From the cell containing the given text, extract its center point as (x, y) coordinate. 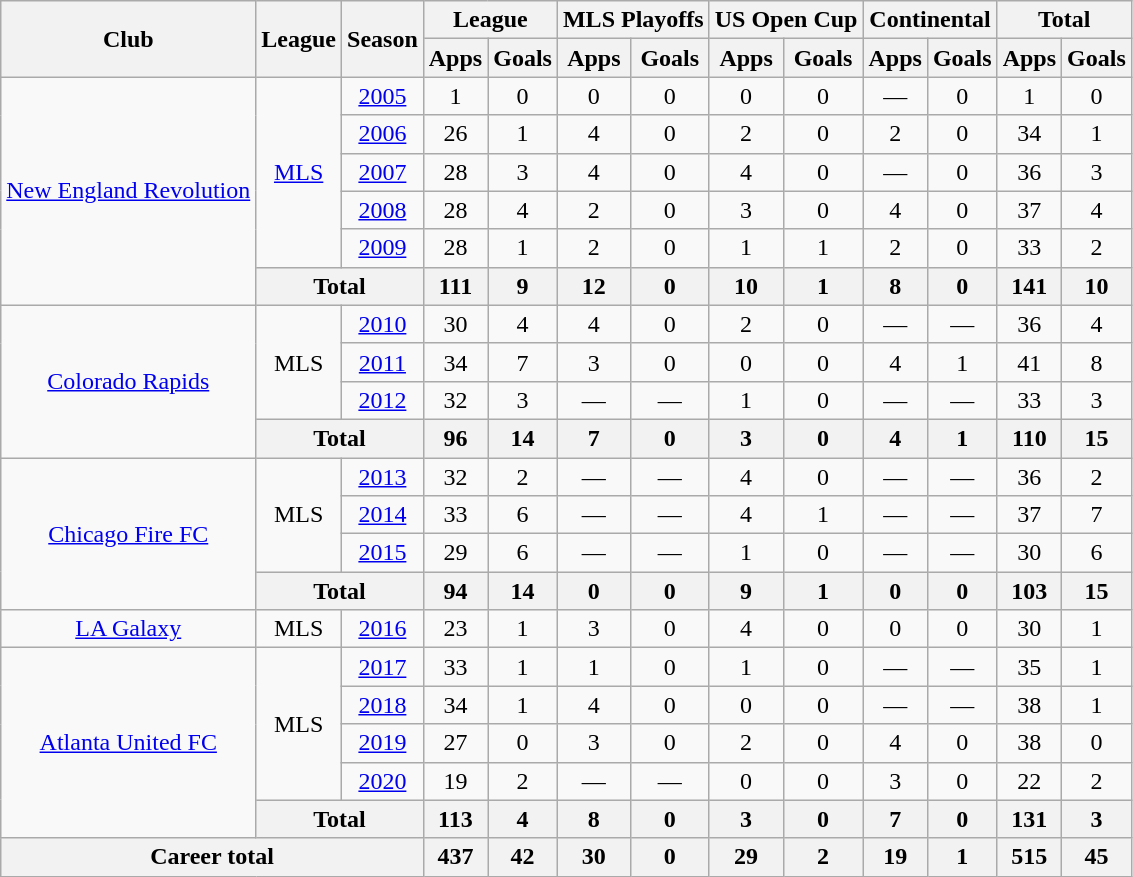
94 (455, 591)
437 (455, 857)
103 (1029, 591)
22 (1029, 781)
2014 (383, 515)
2017 (383, 667)
2013 (383, 477)
23 (455, 629)
LA Galaxy (128, 629)
2005 (383, 96)
26 (455, 134)
US Open Cup (786, 20)
2020 (383, 781)
2006 (383, 134)
96 (455, 438)
Atlanta United FC (128, 743)
12 (594, 286)
2019 (383, 743)
2012 (383, 400)
515 (1029, 857)
111 (455, 286)
MLS Playoffs (633, 20)
2011 (383, 362)
2015 (383, 553)
Season (383, 39)
2009 (383, 248)
2018 (383, 705)
27 (455, 743)
2016 (383, 629)
2010 (383, 324)
45 (1097, 857)
35 (1029, 667)
Club (128, 39)
2008 (383, 210)
2007 (383, 172)
Chicago Fire FC (128, 534)
41 (1029, 362)
113 (455, 819)
Continental (930, 20)
New England Revolution (128, 191)
Colorado Rapids (128, 381)
Career total (212, 857)
131 (1029, 819)
110 (1029, 438)
141 (1029, 286)
42 (523, 857)
